Find where the given text appears and provide that cell's center as [x, y] coordinate. 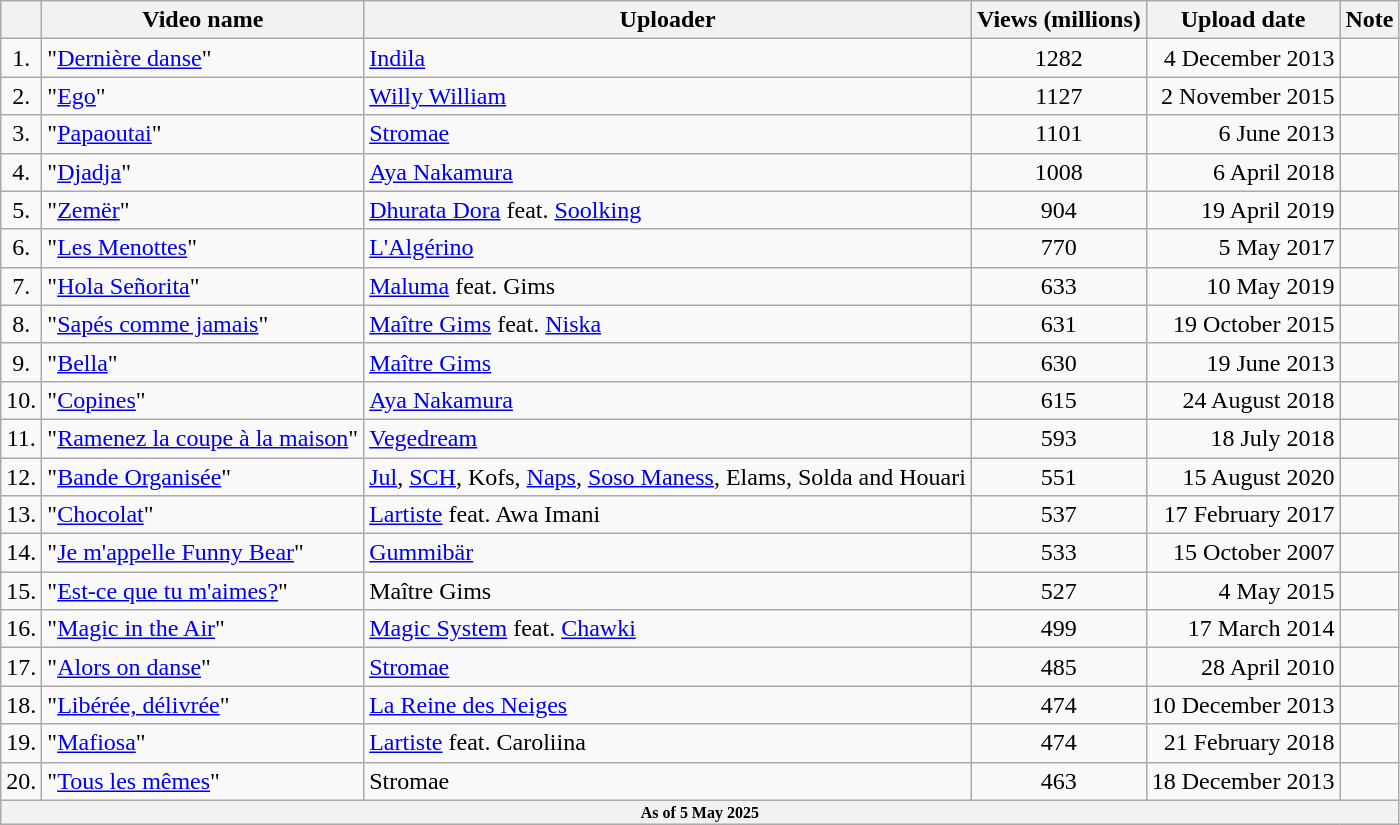
"Dernière danse" [203, 58]
11. [22, 438]
Uploader [668, 20]
15 August 2020 [1243, 477]
2. [22, 96]
Maître Gims feat. Niska [668, 324]
593 [1058, 438]
16. [22, 629]
"Ramenez la coupe à la maison" [203, 438]
As of 5 May 2025 [700, 812]
9. [22, 362]
"Chocolat" [203, 515]
19. [22, 743]
14. [22, 553]
1282 [1058, 58]
19 June 2013 [1243, 362]
"Papaoutai" [203, 134]
"Bella" [203, 362]
Upload date [1243, 20]
Note [1370, 20]
10. [22, 400]
"Tous les mêmes" [203, 781]
Jul, SCH, Kofs, Naps, Soso Maness, Elams, Solda and Houari [668, 477]
"Je m'appelle Funny Bear" [203, 553]
"Est-ce que tu m'aimes?" [203, 591]
Indila [668, 58]
10 May 2019 [1243, 286]
527 [1058, 591]
"Libérée, délivrée" [203, 705]
Lartiste feat. Caroliina [668, 743]
17 February 2017 [1243, 515]
6. [22, 248]
L'Algérino [668, 248]
4 December 2013 [1243, 58]
533 [1058, 553]
5. [22, 210]
Video name [203, 20]
Dhurata Dora feat. Soolking [668, 210]
631 [1058, 324]
499 [1058, 629]
1101 [1058, 134]
20. [22, 781]
28 April 2010 [1243, 667]
21 February 2018 [1243, 743]
13. [22, 515]
537 [1058, 515]
"Alors on danse" [203, 667]
Magic System feat. Chawki [668, 629]
633 [1058, 286]
Maluma feat. Gims [668, 286]
4 May 2015 [1243, 591]
1008 [1058, 172]
770 [1058, 248]
17 March 2014 [1243, 629]
"Bande Organisée" [203, 477]
Willy William [668, 96]
5 May 2017 [1243, 248]
12. [22, 477]
17. [22, 667]
6 April 2018 [1243, 172]
La Reine des Neiges [668, 705]
15 October 2007 [1243, 553]
18 December 2013 [1243, 781]
630 [1058, 362]
6 June 2013 [1243, 134]
4. [22, 172]
7. [22, 286]
1. [22, 58]
Vegedream [668, 438]
18 July 2018 [1243, 438]
2 November 2015 [1243, 96]
463 [1058, 781]
551 [1058, 477]
8. [22, 324]
"Magic in the Air" [203, 629]
"Ego" [203, 96]
18. [22, 705]
19 October 2015 [1243, 324]
3. [22, 134]
Gummibär [668, 553]
615 [1058, 400]
15. [22, 591]
485 [1058, 667]
"Djadja" [203, 172]
"Sapés comme jamais" [203, 324]
Views (millions) [1058, 20]
"Mafiosa" [203, 743]
"Les Menottes" [203, 248]
10 December 2013 [1243, 705]
24 August 2018 [1243, 400]
"Zemër" [203, 210]
19 April 2019 [1243, 210]
1127 [1058, 96]
Lartiste feat. Awa Imani [668, 515]
"Hola Señorita" [203, 286]
"Copines" [203, 400]
904 [1058, 210]
